From the cell containing the given text, extract its center point as (X, Y) coordinate. 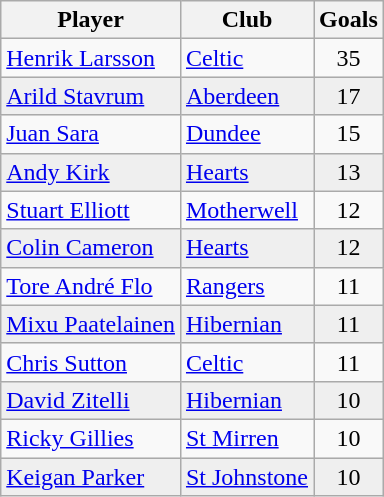
Tore André Flo (91, 286)
Stuart Elliott (91, 210)
35 (349, 58)
Juan Sara (91, 134)
Keigan Parker (91, 477)
David Zitelli (91, 400)
Colin Cameron (91, 248)
Goals (349, 20)
Arild Stavrum (91, 96)
13 (349, 172)
Mixu Paatelainen (91, 324)
Club (246, 20)
17 (349, 96)
Andy Kirk (91, 172)
Ricky Gillies (91, 438)
15 (349, 134)
Motherwell (246, 210)
Henrik Larsson (91, 58)
St Johnstone (246, 477)
Dundee (246, 134)
Player (91, 20)
Rangers (246, 286)
Aberdeen (246, 96)
Chris Sutton (91, 362)
St Mirren (246, 438)
